Search for the cell housing the specified text and yield its [X, Y] center coordinate. 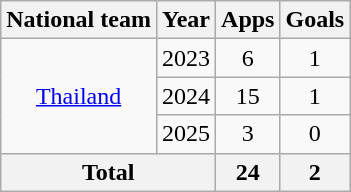
2025 [186, 134]
6 [248, 58]
Goals [315, 20]
3 [248, 134]
2024 [186, 96]
Apps [248, 20]
0 [315, 134]
24 [248, 172]
National team [79, 20]
Thailand [79, 96]
2 [315, 172]
Total [108, 172]
15 [248, 96]
Year [186, 20]
2023 [186, 58]
